Identify which cell holds the provided text, then report its [x, y] central coordinate. 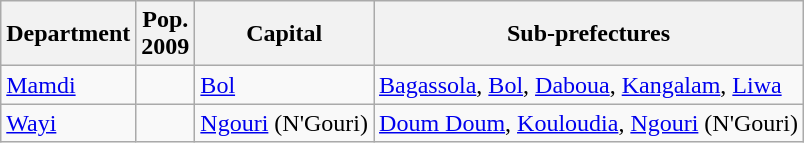
Pop.2009 [166, 34]
Doum Doum, Kouloudia, Ngouri (N'Gouri) [589, 123]
Sub-prefectures [589, 34]
Bagassola, Bol, Daboua, Kangalam, Liwa [589, 85]
Bol [284, 85]
Mamdi [68, 85]
Department [68, 34]
Capital [284, 34]
Ngouri (N'Gouri) [284, 123]
Wayi [68, 123]
